Find where the given text appears and provide that cell's center as [X, Y] coordinate. 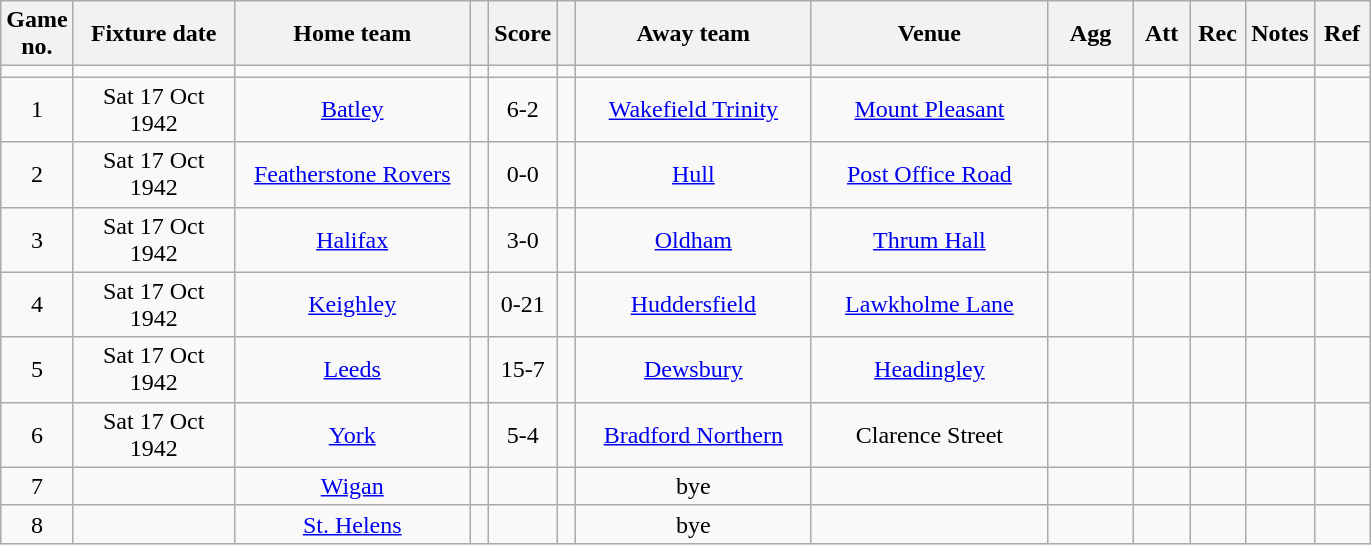
Wigan [352, 486]
Away team [693, 34]
Rec [1218, 34]
St. Helens [352, 524]
2 [37, 174]
Venue [929, 34]
Ref [1342, 34]
Game no. [37, 34]
Home team [352, 34]
7 [37, 486]
Keighley [352, 304]
Huddersfield [693, 304]
Agg [1090, 34]
Thrum Hall [929, 240]
Clarence Street [929, 434]
0-21 [523, 304]
Wakefield Trinity [693, 110]
Mount Pleasant [929, 110]
0-0 [523, 174]
15-7 [523, 370]
Featherstone Rovers [352, 174]
Att [1162, 34]
Score [523, 34]
Leeds [352, 370]
Bradford Northern [693, 434]
6-2 [523, 110]
Notes [1280, 34]
Fixture date [154, 34]
York [352, 434]
Lawkholme Lane [929, 304]
4 [37, 304]
Headingley [929, 370]
Halifax [352, 240]
Post Office Road [929, 174]
1 [37, 110]
Oldham [693, 240]
3-0 [523, 240]
6 [37, 434]
8 [37, 524]
3 [37, 240]
Batley [352, 110]
5 [37, 370]
Dewsbury [693, 370]
5-4 [523, 434]
Hull [693, 174]
